Detect which cell encompasses the target text, then output its [X, Y] center coordinate. 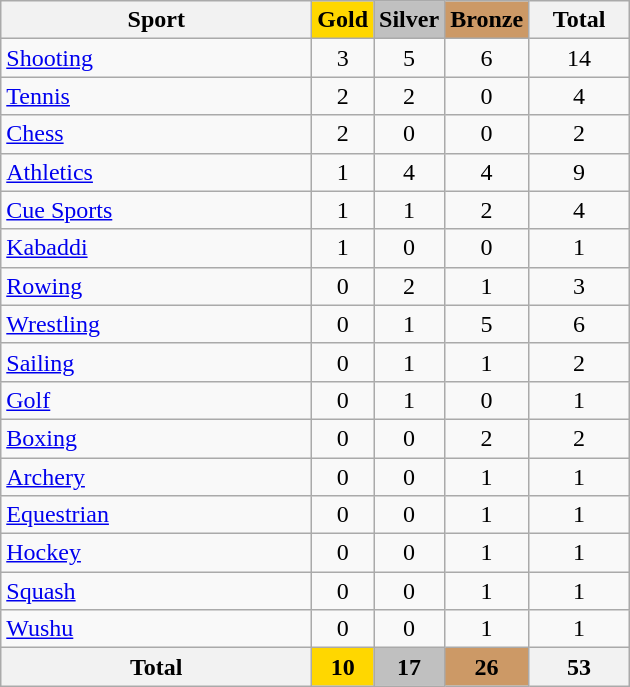
Sailing [156, 362]
Tennis [156, 96]
Chess [156, 134]
Gold [343, 20]
Bronze [487, 20]
17 [410, 667]
Wrestling [156, 324]
26 [487, 667]
9 [580, 172]
10 [343, 667]
Hockey [156, 553]
Wushu [156, 629]
Archery [156, 477]
14 [580, 58]
Cue Sports [156, 210]
Shooting [156, 58]
Athletics [156, 172]
Boxing [156, 438]
Equestrian [156, 515]
Kabaddi [156, 248]
Golf [156, 400]
Squash [156, 591]
Rowing [156, 286]
53 [580, 667]
Silver [410, 20]
Sport [156, 20]
